Pinpoint the cell where the given text exists, returning its [X, Y] midpoint coordinate. 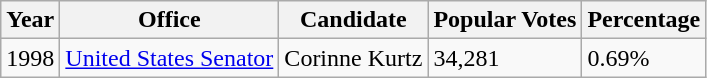
Candidate [354, 20]
United States Senator [170, 58]
1998 [30, 58]
Office [170, 20]
Corinne Kurtz [354, 58]
34,281 [505, 58]
Year [30, 20]
Popular Votes [505, 20]
Percentage [644, 20]
0.69% [644, 58]
